Determine the (X, Y) coordinate at the center of the cell enclosing the given text.  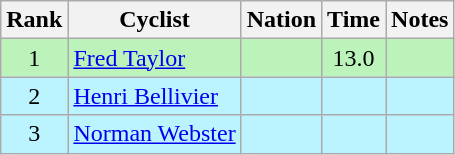
Cyclist (154, 20)
Henri Bellivier (154, 96)
13.0 (354, 58)
Notes (420, 20)
Nation (281, 20)
Norman Webster (154, 134)
Rank (34, 20)
Time (354, 20)
2 (34, 96)
1 (34, 58)
Fred Taylor (154, 58)
3 (34, 134)
